Identify which cell holds the provided text, then report its [x, y] central coordinate. 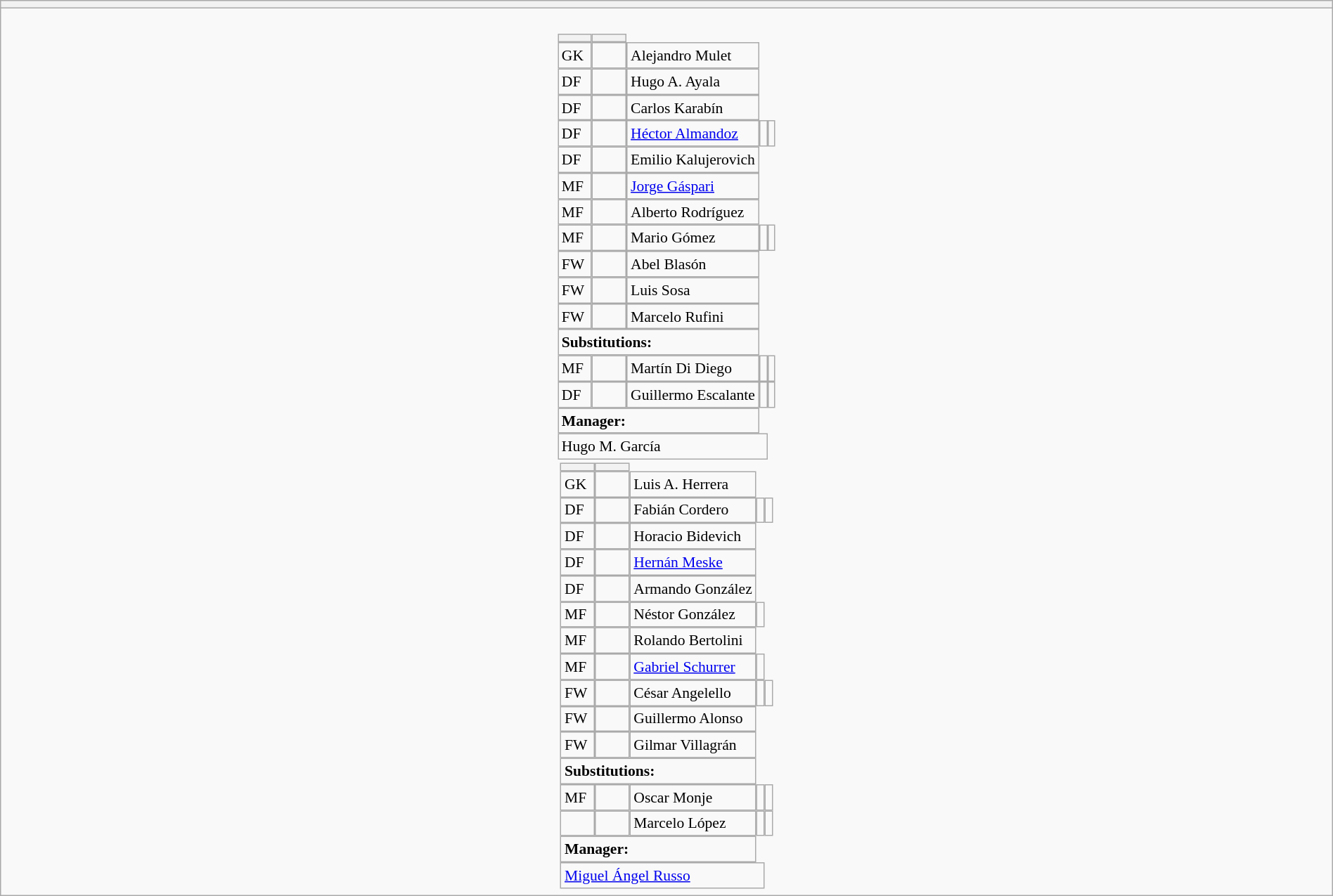
Miguel Ángel Russo [662, 876]
Hugo M. García [662, 447]
Mario Gómez [693, 238]
Horacio Bidevich [693, 535]
Rolando Bertolini [693, 641]
Luis A. Herrera [693, 483]
Gilmar Villagrán [693, 745]
Marcelo López [693, 824]
Abel Blasón [693, 264]
Carlos Karabín [693, 108]
Marcelo Rufini [693, 316]
Emilio Kalujerovich [693, 160]
Jorge Gáspari [693, 186]
Guillermo Alonso [693, 718]
Néstor González [693, 614]
Oscar Monje [693, 797]
Guillermo Escalante [693, 395]
Héctor Almandoz [693, 134]
Gabriel Schurrer [693, 666]
César Angelello [693, 693]
Armando González [693, 589]
Luis Sosa [693, 290]
Hernán Meske [693, 562]
Fabián Cordero [693, 510]
Alberto Rodríguez [693, 212]
Alejandro Mulet [693, 55]
Martín Di Diego [693, 368]
Hugo A. Ayala [693, 82]
